Scan for the cell matching the given text and deliver its [x, y] coordinate at center. 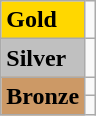
Bronze [43, 96]
Silver [43, 58]
Gold [43, 20]
